Find where the given text appears and provide that cell's center as [x, y] coordinate. 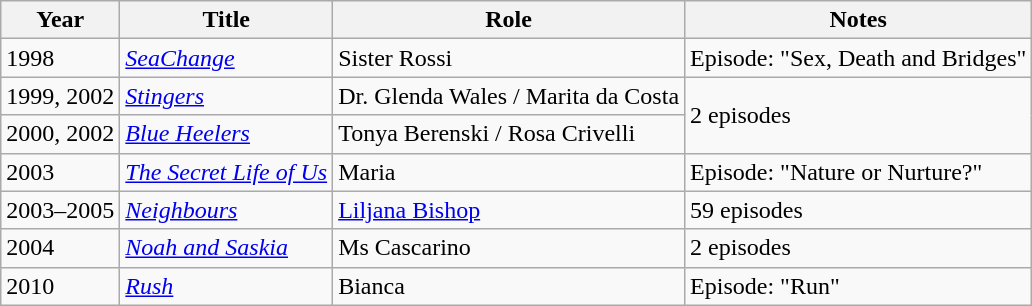
Dr. Glenda Wales / Marita da Costa [509, 96]
Episode: "Run" [858, 286]
2004 [60, 248]
Notes [858, 20]
Tonya Berenski / Rosa Crivelli [509, 134]
Sister Rossi [509, 58]
Stingers [226, 96]
Year [60, 20]
Episode: "Nature or Nurture?" [858, 172]
Role [509, 20]
2010 [60, 286]
Ms Cascarino [509, 248]
1998 [60, 58]
The Secret Life of Us [226, 172]
2003 [60, 172]
Episode: "Sex, Death and Bridges" [858, 58]
Title [226, 20]
Maria [509, 172]
1999, 2002 [60, 96]
Bianca [509, 286]
Noah and Saskia [226, 248]
Neighbours [226, 210]
2003–2005 [60, 210]
Liljana Bishop [509, 210]
59 episodes [858, 210]
Blue Heelers [226, 134]
SeaChange [226, 58]
Rush [226, 286]
2000, 2002 [60, 134]
